Scan for the cell matching the given text and deliver its (x, y) coordinate at center. 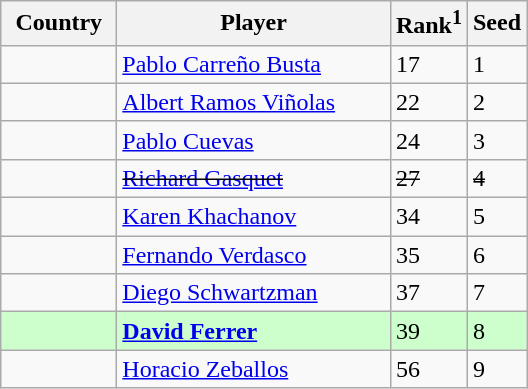
9 (496, 369)
Pablo Cuevas (254, 140)
Albert Ramos Viñolas (254, 102)
Richard Gasquet (254, 178)
Country (59, 24)
27 (428, 178)
5 (496, 217)
2 (496, 102)
56 (428, 369)
Seed (496, 24)
3 (496, 140)
Player (254, 24)
22 (428, 102)
David Ferrer (254, 331)
Horacio Zeballos (254, 369)
Rank1 (428, 24)
1 (496, 64)
8 (496, 331)
Pablo Carreño Busta (254, 64)
Diego Schwartzman (254, 293)
17 (428, 64)
7 (496, 293)
35 (428, 255)
39 (428, 331)
4 (496, 178)
6 (496, 255)
24 (428, 140)
Karen Khachanov (254, 217)
Fernando Verdasco (254, 255)
37 (428, 293)
34 (428, 217)
